From the cell containing the given text, extract its center point as [x, y] coordinate. 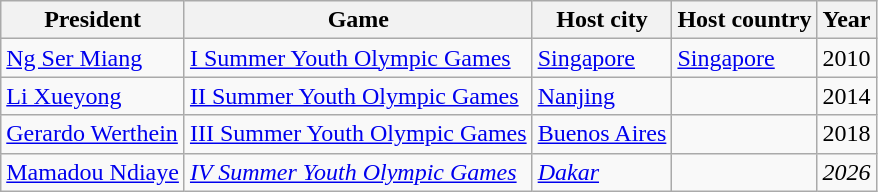
IV Summer Youth Olympic Games [358, 172]
2010 [846, 58]
Buenos Aires [602, 134]
2018 [846, 134]
Mamadou Ndiaye [93, 172]
Host country [744, 20]
III Summer Youth Olympic Games [358, 134]
Li Xueyong [93, 96]
Ng Ser Miang [93, 58]
Nanjing [602, 96]
Gerardo Werthein [93, 134]
Year [846, 20]
2026 [846, 172]
President [93, 20]
2014 [846, 96]
II Summer Youth Olympic Games [358, 96]
Dakar [602, 172]
I Summer Youth Olympic Games [358, 58]
Game [358, 20]
Host city [602, 20]
